For the text-containing cell, return its midpoint in (X, Y) coordinate format. 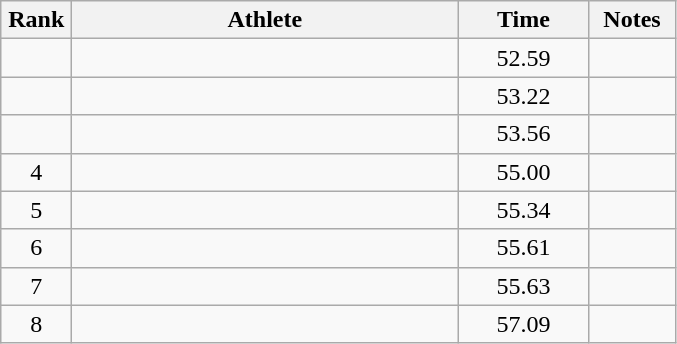
Notes (632, 20)
55.63 (524, 286)
Athlete (265, 20)
Rank (36, 20)
4 (36, 172)
6 (36, 248)
52.59 (524, 58)
55.00 (524, 172)
53.22 (524, 96)
5 (36, 210)
53.56 (524, 134)
7 (36, 286)
8 (36, 324)
57.09 (524, 324)
Time (524, 20)
55.61 (524, 248)
55.34 (524, 210)
